Pinpoint the cell where the given text exists, returning its (X, Y) midpoint coordinate. 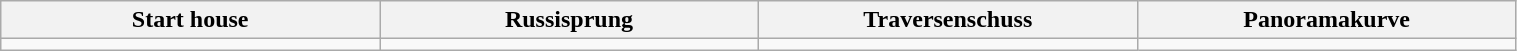
Russisprung (570, 20)
Traversenschuss (948, 20)
Start house (190, 20)
Panoramakurve (1326, 20)
